Return [X, Y] of the center of cell containing provided text 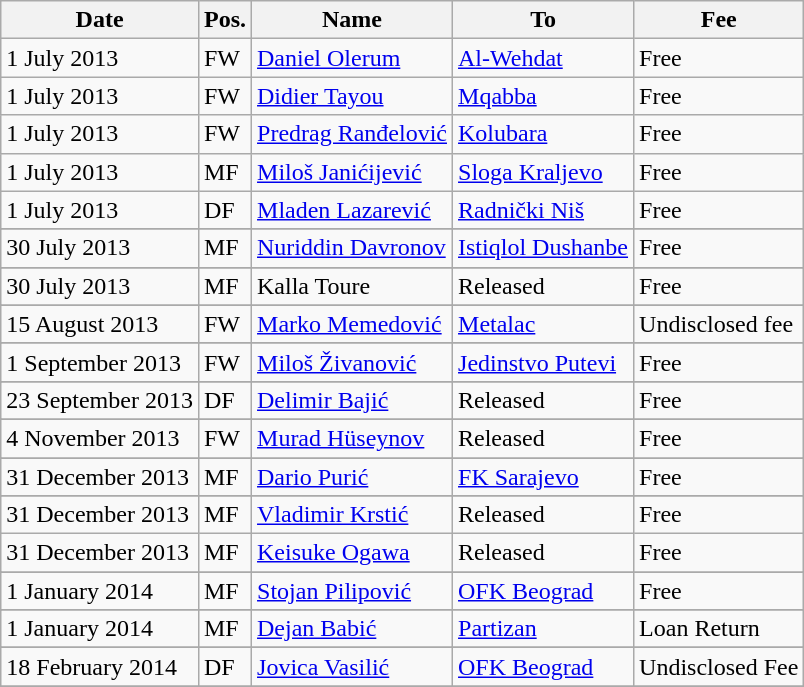
15 August 2013 [100, 324]
Fee [719, 20]
Stojan Pilipović [352, 591]
Nuriddin Davronov [352, 248]
Mladen Lazarević [352, 210]
Predrag Ranđelović [352, 134]
Partizan [544, 629]
Delimir Bajić [352, 400]
Vladimir Krstić [352, 515]
To [544, 20]
Murad Hüseynov [352, 438]
Jedinstvo Putevi [544, 362]
Pos. [224, 20]
Undisclosed fee [719, 324]
1 September 2013 [100, 362]
Loan Return [719, 629]
23 September 2013 [100, 400]
FK Sarajevo [544, 477]
Jovica Vasilić [352, 667]
Marko Memedović [352, 324]
Istiqlol Dushanbe [544, 248]
Name [352, 20]
Metalac [544, 324]
Sloga Kraljevo [544, 172]
Radnički Niš [544, 210]
Al-Wehdat [544, 58]
Mqabba [544, 96]
Undisclosed Fee [719, 667]
Date [100, 20]
Dario Purić [352, 477]
Miloš Janićijević [352, 172]
Didier Tayou [352, 96]
4 November 2013 [100, 438]
Kolubara [544, 134]
Dejan Babić [352, 629]
Keisuke Ogawa [352, 553]
Daniel Olerum [352, 58]
Miloš Živanović [352, 362]
18 February 2014 [100, 667]
Kalla Toure [352, 286]
